Extract the [x, y] coordinate from the center of the cell holding the provided text.  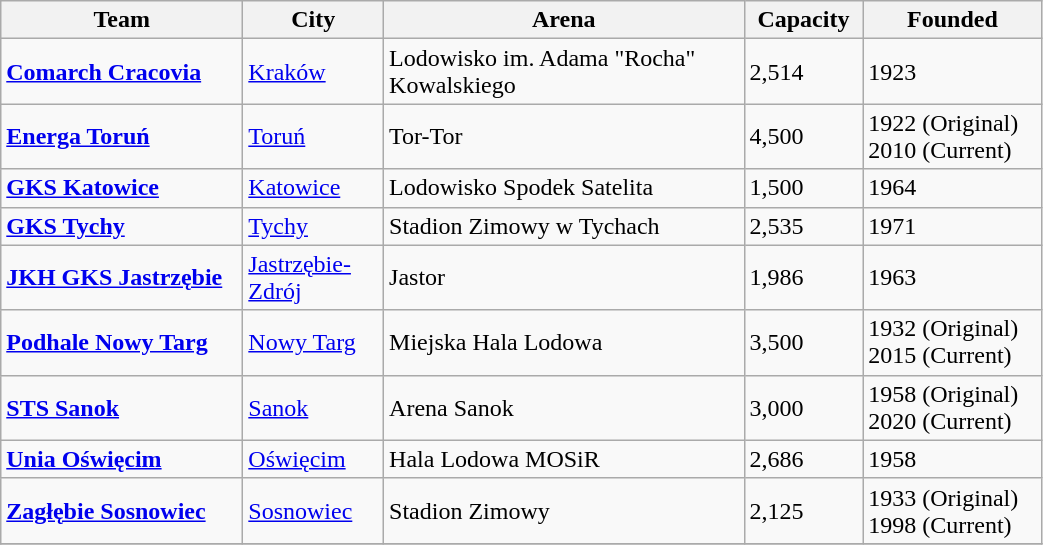
1963 [952, 278]
1933 (Original) 1998 (Current) [952, 510]
1,986 [804, 278]
1971 [952, 226]
Stadion Zimowy [564, 510]
GKS Katowice [122, 188]
Podhale Nowy Targ [122, 342]
1923 [952, 72]
Sanok [314, 408]
GKS Tychy [122, 226]
Team [122, 20]
STS Sanok [122, 408]
Arena [564, 20]
1958 (Original) 2020 (Current) [952, 408]
1922 (Original) 2010 (Current) [952, 136]
Oświęcim [314, 459]
Energa Toruń [122, 136]
JKH GKS Jastrzębie [122, 278]
Hala Lodowa MOSiR [564, 459]
Zagłębie Sosnowiec [122, 510]
Tor-Tor [564, 136]
4,500 [804, 136]
City [314, 20]
Lodowisko im. Adama "Rocha" Kowalskiego [564, 72]
Kraków [314, 72]
2,535 [804, 226]
Stadion Zimowy w Tychach [564, 226]
Jastrzębie-Zdrój [314, 278]
2,686 [804, 459]
Katowice [314, 188]
Arena Sanok [564, 408]
Lodowisko Spodek Satelita [564, 188]
1,500 [804, 188]
Tychy [314, 226]
Capacity [804, 20]
Miejska Hala Lodowa [564, 342]
Unia Oświęcim [122, 459]
1932 (Original) 2015 (Current) [952, 342]
Founded [952, 20]
Comarch Cracovia [122, 72]
Sosnowiec [314, 510]
2,514 [804, 72]
Nowy Targ [314, 342]
2,125 [804, 510]
Toruń [314, 136]
1964 [952, 188]
3,500 [804, 342]
3,000 [804, 408]
Jastor [564, 278]
1958 [952, 459]
